Determine the (X, Y) coordinate at the center of the cell enclosing the given text.  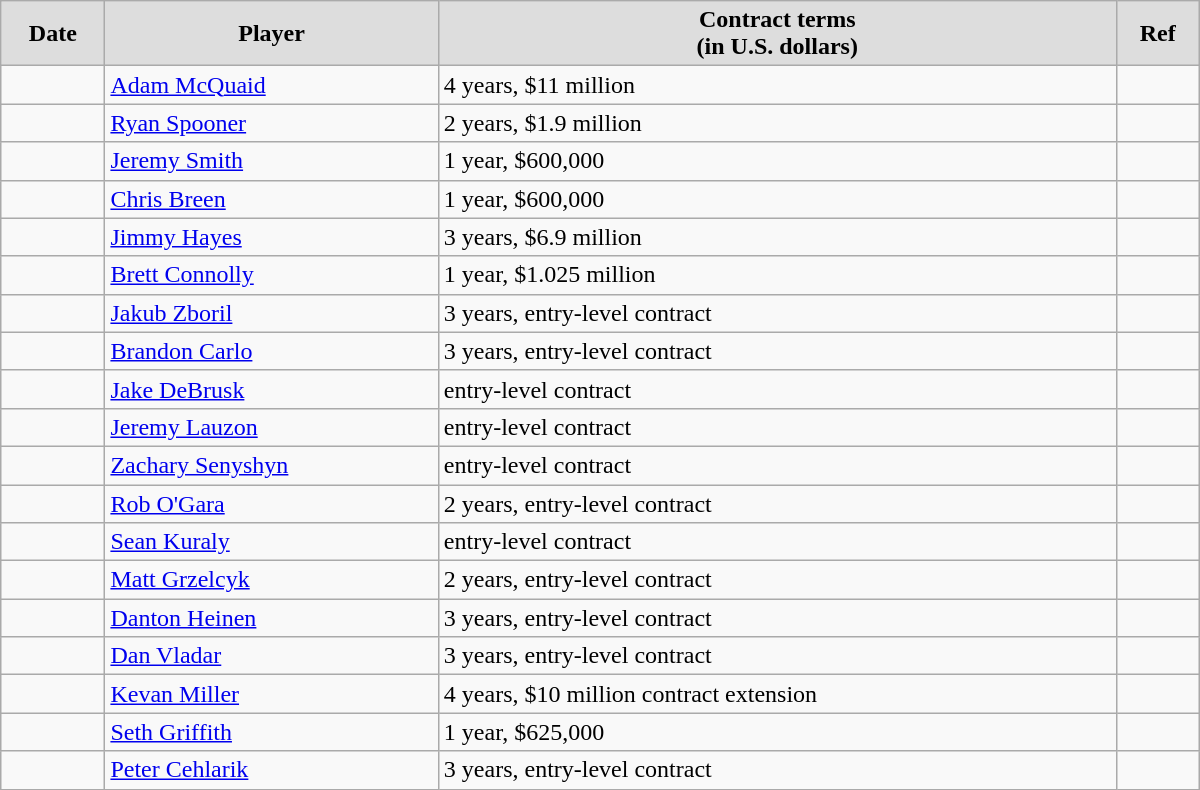
4 years, $11 million (777, 85)
1 year, $1.025 million (777, 275)
Peter Cehlarik (272, 770)
Jake DeBrusk (272, 389)
4 years, $10 million contract extension (777, 694)
Date (53, 34)
Brandon Carlo (272, 351)
Player (272, 34)
Seth Griffith (272, 732)
Jimmy Hayes (272, 237)
Danton Heinen (272, 618)
3 years, $6.9 million (777, 237)
Kevan Miller (272, 694)
Contract terms(in U.S. dollars) (777, 34)
2 years, $1.9 million (777, 123)
Sean Kuraly (272, 542)
Jakub Zboril (272, 313)
1 year, $625,000 (777, 732)
Ref (1158, 34)
Matt Grzelcyk (272, 580)
Ryan Spooner (272, 123)
Brett Connolly (272, 275)
Adam McQuaid (272, 85)
Jeremy Lauzon (272, 427)
Jeremy Smith (272, 161)
Chris Breen (272, 199)
Rob O'Gara (272, 503)
Dan Vladar (272, 656)
Zachary Senyshyn (272, 465)
